Locate the cell with the specified text and output its (X, Y) center coordinate. 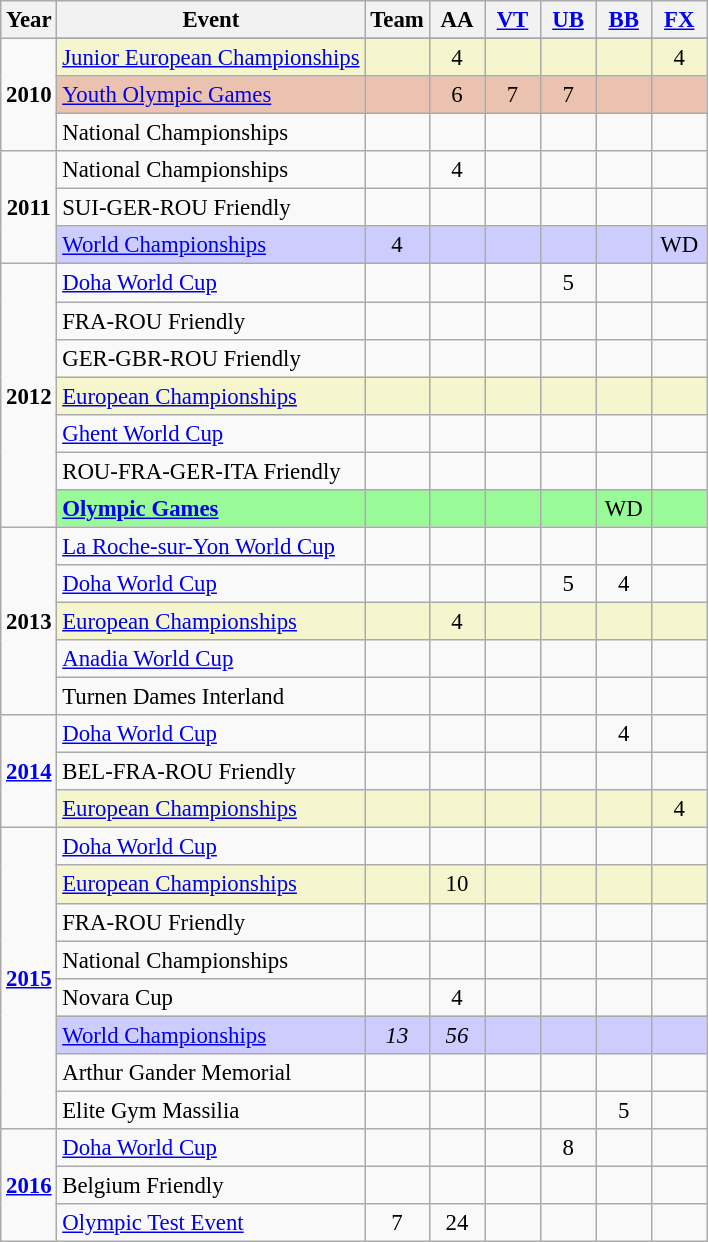
2014 (29, 772)
Olympic Test Event (211, 1223)
Novara Cup (211, 997)
Year (29, 20)
6 (457, 95)
Olympic Games (211, 509)
Ghent World Cup (211, 433)
Arthur Gander Memorial (211, 1073)
Belgium Friendly (211, 1185)
AA (457, 20)
SUI-GER-ROU Friendly (211, 208)
10 (457, 885)
BEL-FRA-ROU Friendly (211, 772)
GER-GBR-ROU Friendly (211, 358)
8 (568, 1148)
La Roche-sur-Yon World Cup (211, 546)
2016 (29, 1186)
2013 (29, 621)
56 (457, 1035)
2012 (29, 396)
FX (679, 20)
UB (568, 20)
2011 (29, 208)
24 (457, 1223)
Event (211, 20)
2010 (29, 96)
BB (624, 20)
13 (397, 1035)
Junior European Championships (211, 58)
Turnen Dames Interland (211, 697)
VT (513, 20)
ROU-FRA-GER-ITA Friendly (211, 471)
Youth Olympic Games (211, 95)
2015 (29, 978)
Anadia World Cup (211, 659)
Elite Gym Massilia (211, 1110)
Team (397, 20)
